Return the [x, y] coordinate for the center point of the cell that contains the specified text.  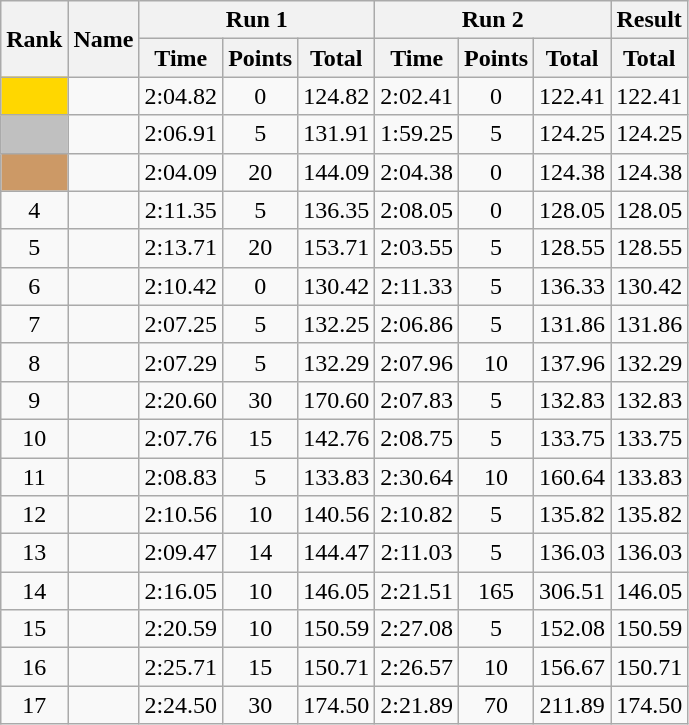
2:13.71 [181, 248]
9 [34, 400]
Rank [34, 39]
2:06.86 [417, 324]
2:07.96 [417, 362]
2:07.29 [181, 362]
2:10.82 [417, 515]
2:24.50 [181, 705]
2:27.08 [417, 629]
170.60 [336, 400]
2:04.09 [181, 172]
124.82 [336, 96]
12 [34, 515]
2:11.03 [417, 553]
165 [496, 591]
2:21.89 [417, 705]
11 [34, 477]
2:08.83 [181, 477]
2:07.83 [417, 400]
17 [34, 705]
2:08.75 [417, 438]
2:07.76 [181, 438]
2:26.57 [417, 667]
7 [34, 324]
2:10.42 [181, 286]
144.47 [336, 553]
8 [34, 362]
Result [650, 20]
70 [496, 705]
2:11.35 [181, 210]
144.09 [336, 172]
Run 1 [257, 20]
2:21.51 [417, 591]
152.08 [572, 629]
2:08.05 [417, 210]
Run 2 [493, 20]
132.25 [336, 324]
4 [34, 210]
13 [34, 553]
2:16.05 [181, 591]
2:04.38 [417, 172]
136.33 [572, 286]
2:10.56 [181, 515]
2:20.59 [181, 629]
306.51 [572, 591]
2:04.82 [181, 96]
136.35 [336, 210]
142.76 [336, 438]
160.64 [572, 477]
211.89 [572, 705]
153.71 [336, 248]
1:59.25 [417, 134]
2:03.55 [417, 248]
131.91 [336, 134]
2:30.64 [417, 477]
6 [34, 286]
2:06.91 [181, 134]
140.56 [336, 515]
2:20.60 [181, 400]
2:02.41 [417, 96]
2:09.47 [181, 553]
2:11.33 [417, 286]
137.96 [572, 362]
16 [34, 667]
Name [104, 39]
156.67 [572, 667]
2:07.25 [181, 324]
2:25.71 [181, 667]
